Scan for the cell matching the given text and deliver its (x, y) coordinate at center. 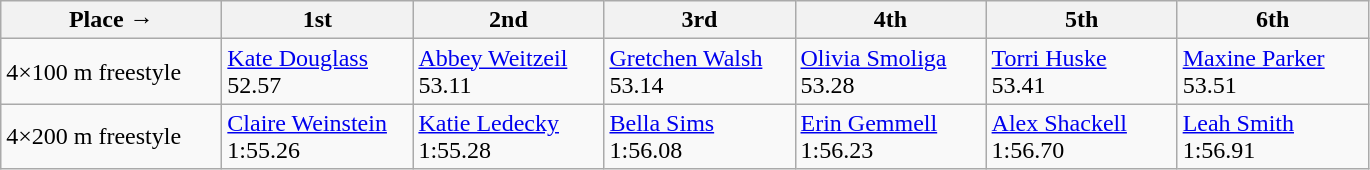
Olivia Smoliga 53.28 (890, 72)
Gretchen Walsh 53.14 (700, 72)
Kate Douglass 52.57 (318, 72)
1st (318, 20)
6th (1272, 20)
3rd (700, 20)
Erin Gemmell 1:56.23 (890, 136)
2nd (508, 20)
4th (890, 20)
4×100 m freestyle (112, 72)
Abbey Weitzeil 53.11 (508, 72)
Leah Smith 1:56.91 (1272, 136)
Torri Huske 53.41 (1082, 72)
Alex Shackell 1:56.70 (1082, 136)
Katie Ledecky 1:55.28 (508, 136)
Maxine Parker 53.51 (1272, 72)
5th (1082, 20)
4×200 m freestyle (112, 136)
Claire Weinstein 1:55.26 (318, 136)
Bella Sims 1:56.08 (700, 136)
Place → (112, 20)
